Return (X, Y) of the center of cell containing provided text 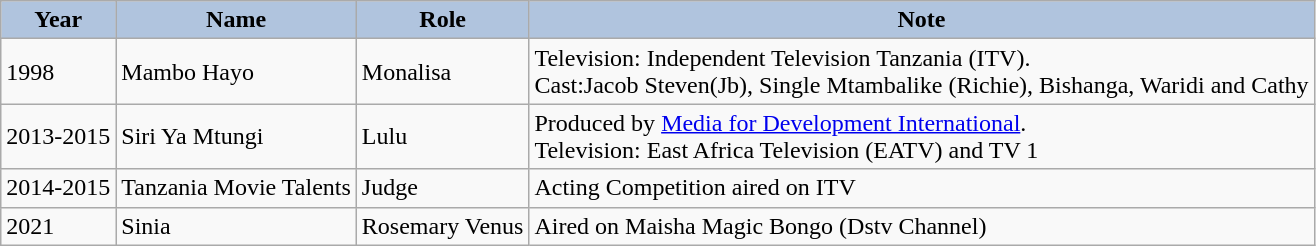
Monalisa (442, 72)
Produced by Media for Development International.Television: East Africa Television (EATV) and TV 1 (922, 136)
Mambo Hayo (236, 72)
Rosemary Venus (442, 226)
Aired on Maisha Magic Bongo (Dstv Channel) (922, 226)
Television: Independent Television Tanzania (ITV).Cast:Jacob Steven(Jb), Single Mtambalike (Richie), Bishanga, Waridi and Cathy (922, 72)
Note (922, 20)
Lulu (442, 136)
1998 (58, 72)
2013-2015 (58, 136)
Role (442, 20)
Year (58, 20)
Acting Competition aired on ITV (922, 188)
Tanzania Movie Talents (236, 188)
2021 (58, 226)
2014-2015 (58, 188)
Judge (442, 188)
Siri Ya Mtungi (236, 136)
Name (236, 20)
Sinia (236, 226)
